Scan for the cell matching the given text and deliver its (X, Y) coordinate at center. 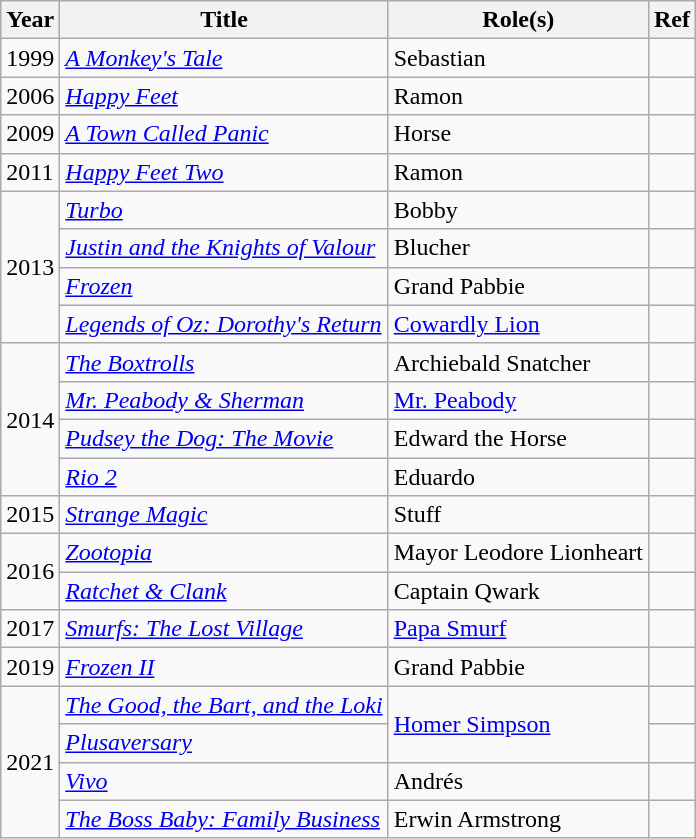
Eduardo (518, 477)
Cowardly Lion (518, 324)
Blucher (518, 248)
A Town Called Panic (224, 134)
Zootopia (224, 553)
2017 (30, 629)
Vivo (224, 781)
2015 (30, 515)
2011 (30, 172)
2009 (30, 134)
Happy Feet (224, 96)
Papa Smurf (518, 629)
The Boxtrolls (224, 362)
Smurfs: The Lost Village (224, 629)
Year (30, 20)
Bobby (518, 210)
2016 (30, 572)
Andrés (518, 781)
Stuff (518, 515)
Justin and the Knights of Valour (224, 248)
2021 (30, 762)
Plusaversary (224, 743)
The Good, the Bart, and the Loki (224, 705)
Turbo (224, 210)
Mayor Leodore Lionheart (518, 553)
Mr. Peabody & Sherman (224, 400)
Captain Qwark (518, 591)
Mr. Peabody (518, 400)
Title (224, 20)
2013 (30, 267)
Sebastian (518, 58)
Role(s) (518, 20)
Erwin Armstrong (518, 819)
Rio 2 (224, 477)
2014 (30, 419)
2006 (30, 96)
Pudsey the Dog: The Movie (224, 438)
Legends of Oz: Dorothy's Return (224, 324)
2019 (30, 667)
Horse (518, 134)
A Monkey's Tale (224, 58)
Frozen (224, 286)
Archiebald Snatcher (518, 362)
Frozen II (224, 667)
Ratchet & Clank (224, 591)
The Boss Baby: Family Business (224, 819)
Homer Simpson (518, 724)
1999 (30, 58)
Strange Magic (224, 515)
Happy Feet Two (224, 172)
Edward the Horse (518, 438)
Ref (672, 20)
